Determine the [x, y] coordinate at the center of the cell enclosing the given text.  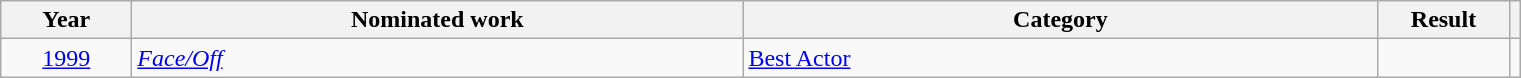
Nominated work [438, 20]
Face/Off [438, 58]
Best Actor [1060, 58]
Result [1444, 20]
Category [1060, 20]
Year [66, 20]
1999 [66, 58]
